Output the [x, y] coordinate of the center of the cell containing the given text.  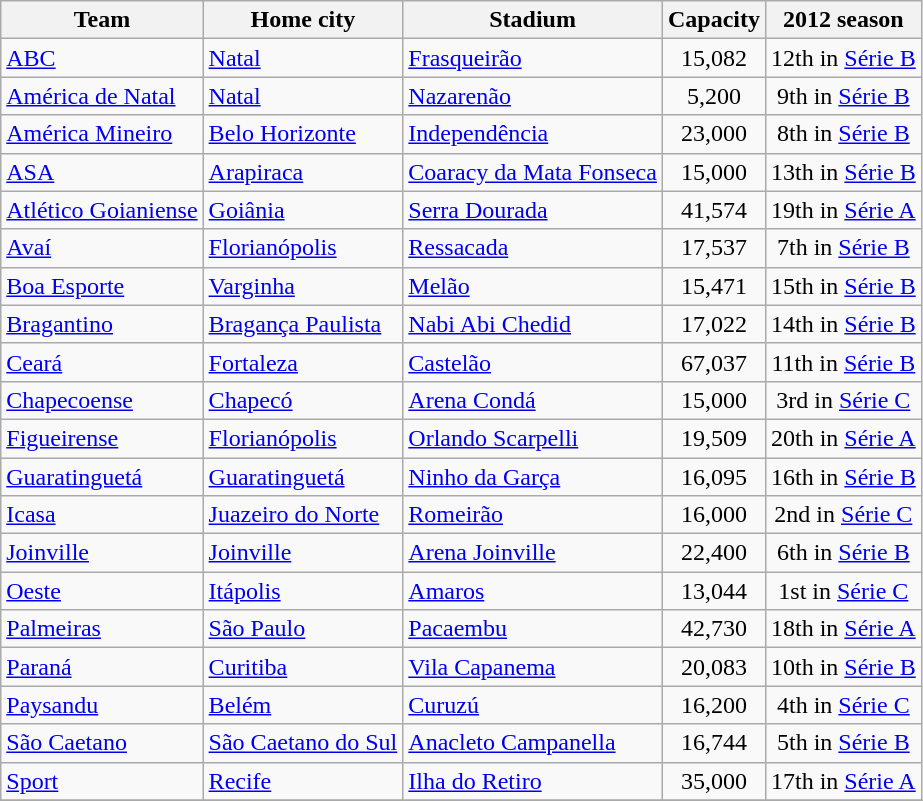
Pacaembu [533, 629]
14th in Série B [843, 324]
Curitiba [303, 667]
Palmeiras [102, 629]
Melão [533, 286]
Goiânia [303, 210]
Ilha do Retiro [533, 781]
12th in Série B [843, 58]
16,000 [714, 515]
41,574 [714, 210]
16th in Série B [843, 477]
20th in Série A [843, 438]
Ressacada [533, 248]
Stadium [533, 20]
Anacleto Campanella [533, 743]
15,471 [714, 286]
11th in Série B [843, 362]
Chapecoense [102, 400]
15th in Série B [843, 286]
5th in Série B [843, 743]
Romeirão [533, 515]
16,095 [714, 477]
Arena Joinville [533, 553]
São Caetano [102, 743]
Capacity [714, 20]
23,000 [714, 134]
São Paulo [303, 629]
10th in Série B [843, 667]
Itápolis [303, 591]
Boa Esporte [102, 286]
América de Natal [102, 96]
Icasa [102, 515]
4th in Série C [843, 705]
19,509 [714, 438]
2nd in Série C [843, 515]
Home city [303, 20]
7th in Série B [843, 248]
Varginha [303, 286]
Coaracy da Mata Fonseca [533, 172]
Bragantino [102, 324]
Independência [533, 134]
Arena Condá [533, 400]
Recife [303, 781]
Belém [303, 705]
Figueirense [102, 438]
2012 season [843, 20]
35,000 [714, 781]
5,200 [714, 96]
Curuzú [533, 705]
ABC [102, 58]
América Mineiro [102, 134]
16,200 [714, 705]
13,044 [714, 591]
42,730 [714, 629]
Orlando Scarpelli [533, 438]
Bragança Paulista [303, 324]
Serra Dourada [533, 210]
ASA [102, 172]
13th in Série B [843, 172]
Sport [102, 781]
22,400 [714, 553]
8th in Série B [843, 134]
Ninho da Garça [533, 477]
Oeste [102, 591]
19th in Série A [843, 210]
São Caetano do Sul [303, 743]
Belo Horizonte [303, 134]
16,744 [714, 743]
Chapecó [303, 400]
Nabi Abi Chedid [533, 324]
20,083 [714, 667]
Frasqueirão [533, 58]
Juazeiro do Norte [303, 515]
Amaros [533, 591]
Castelão [533, 362]
Atlético Goianiense [102, 210]
Ceará [102, 362]
17th in Série A [843, 781]
Fortaleza [303, 362]
Paysandu [102, 705]
Paraná [102, 667]
17,537 [714, 248]
6th in Série B [843, 553]
Team [102, 20]
Arapiraca [303, 172]
Vila Capanema [533, 667]
18th in Série A [843, 629]
17,022 [714, 324]
15,082 [714, 58]
9th in Série B [843, 96]
1st in Série C [843, 591]
Nazarenão [533, 96]
3rd in Série C [843, 400]
67,037 [714, 362]
Avaí [102, 248]
